Scan for the cell matching the given text and deliver its (X, Y) coordinate at center. 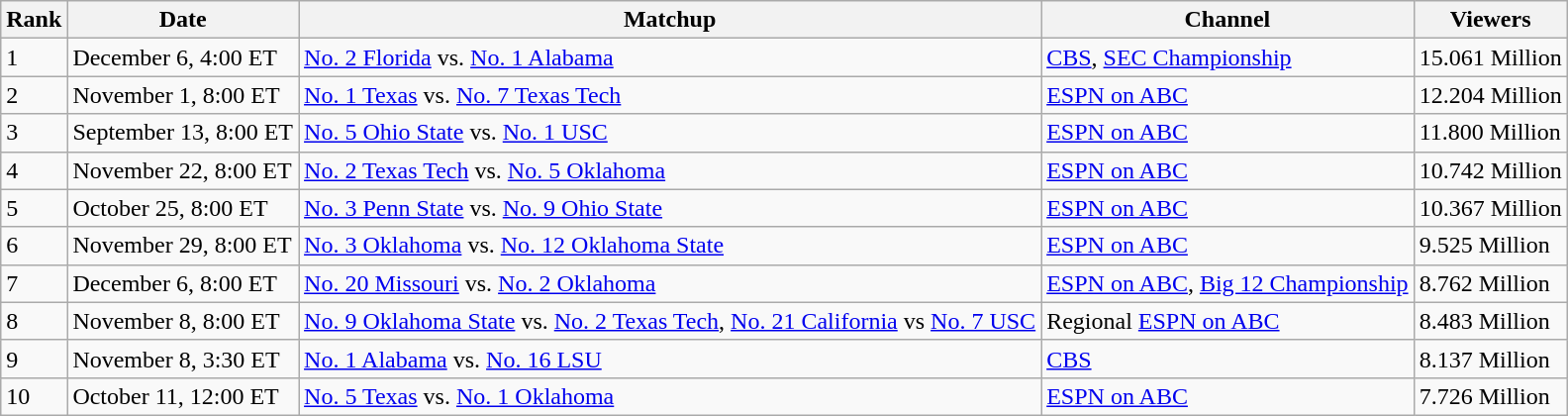
Date (183, 20)
No. 2 Texas Tech vs. No. 5 Oklahoma (670, 170)
November 1, 8:00 ET (183, 95)
No. 1 Texas vs. No. 7 Texas Tech (670, 95)
No. 20 Missouri vs. No. 2 Oklahoma (670, 283)
2 (34, 95)
8.137 Million (1491, 359)
9.525 Million (1491, 246)
10.742 Million (1491, 170)
CBS (1227, 359)
7.726 Million (1491, 396)
12.204 Million (1491, 95)
November 29, 8:00 ET (183, 246)
September 13, 8:00 ET (183, 133)
10 (34, 396)
11.800 Million (1491, 133)
Viewers (1491, 20)
No. 9 Oklahoma State vs. No. 2 Texas Tech, No. 21 California vs No. 7 USC (670, 321)
No. 5 Ohio State vs. No. 1 USC (670, 133)
8.483 Million (1491, 321)
December 6, 8:00 ET (183, 283)
October 25, 8:00 ET (183, 208)
Matchup (670, 20)
No. 3 Oklahoma vs. No. 12 Oklahoma State (670, 246)
December 6, 4:00 ET (183, 57)
1 (34, 57)
No. 3 Penn State vs. No. 9 Ohio State (670, 208)
No. 5 Texas vs. No. 1 Oklahoma (670, 396)
5 (34, 208)
15.061 Million (1491, 57)
Regional ESPN on ABC (1227, 321)
October 11, 12:00 ET (183, 396)
November 8, 3:30 ET (183, 359)
8.762 Million (1491, 283)
4 (34, 170)
8 (34, 321)
10.367 Million (1491, 208)
No. 1 Alabama vs. No. 16 LSU (670, 359)
No. 2 Florida vs. No. 1 Alabama (670, 57)
November 8, 8:00 ET (183, 321)
9 (34, 359)
3 (34, 133)
Channel (1227, 20)
Rank (34, 20)
November 22, 8:00 ET (183, 170)
6 (34, 246)
ESPN on ABC, Big 12 Championship (1227, 283)
7 (34, 283)
CBS, SEC Championship (1227, 57)
